From the cell containing the given text, extract its center point as [x, y] coordinate. 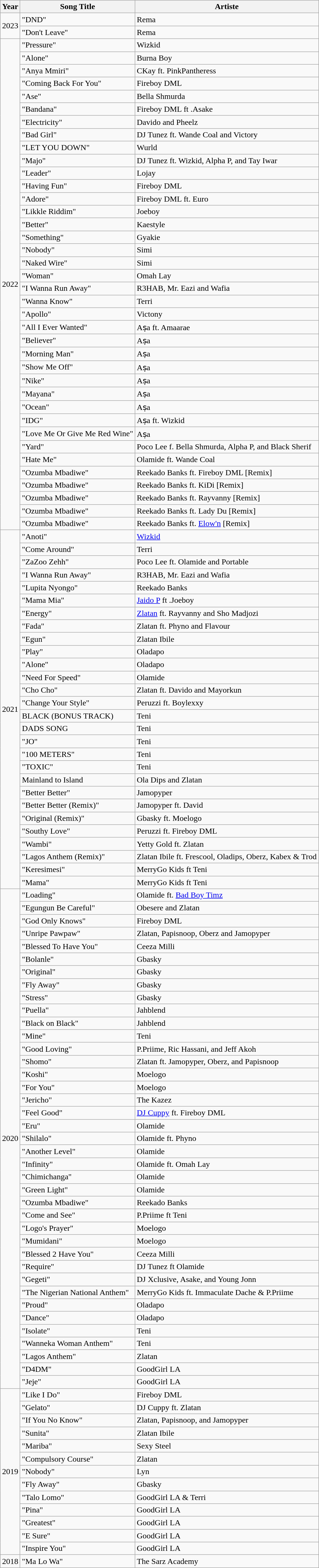
"Infinity" [77, 1164]
"Egungun Be Careful" [77, 908]
P.Priime ft Teni [227, 1215]
2022 [10, 284]
"Lagos Anthem (Remix)" [77, 857]
Zlatan, Papisnoop, Oberz and Jamopyper [227, 934]
"Chimichanga" [77, 1177]
Reekado Banks ft. Elow'n [Remix] [227, 524]
"Cho Cho" [77, 690]
BLACK (BONUS TRACK) [77, 716]
"Majo" [77, 161]
"Morning Man" [77, 354]
"Unripe Pawpaw" [77, 934]
Joeboy [227, 212]
"Compulsory Course" [77, 1459]
"Apollo" [77, 314]
"Anya Mmiri" [77, 71]
"Hate Me" [77, 459]
2023 [10, 26]
"Change Your Style" [77, 703]
2020 [10, 1139]
"Nike" [77, 381]
"Something" [77, 237]
"Mama" [77, 882]
Victony [227, 314]
"Jericho" [77, 1100]
The Sarz Academy [227, 1561]
Song Title [77, 7]
"For You" [77, 1087]
"Bad Girl" [77, 135]
"Anoti" [77, 536]
Reekado Banks ft. KiDi [Remix] [227, 485]
"Play" [77, 652]
"Don't Leave" [77, 32]
Zlatan, Papisnoop, and Jamopyper [227, 1420]
MerryGo Kids ft. Immaculate Dache & P.Priime [227, 1292]
2019 [10, 1471]
Gbasky ft. Moelogo [227, 818]
Aṣa ft. Wizkid [227, 420]
"Need For Speed" [77, 677]
"Dance" [77, 1318]
"Shomo" [77, 1061]
The Kazez [227, 1100]
Olamide ft. Bad Boy Timz [227, 895]
Fireboy DML ft .Asake [227, 109]
"Black on Black" [77, 1023]
"Likkle Riddim" [77, 212]
Zlatan ft. Jamopyper, Oberz, and Papisnoop [227, 1061]
"Better Better" [77, 793]
GoodGirl LA & Terri [227, 1497]
Zlatan ft. Davido and Mayorkun [227, 690]
Reekado Banks ft. Rayvanny [Remix] [227, 498]
"Come Around" [77, 549]
Poco Lee ft. Olamide and Portable [227, 562]
"JO" [77, 741]
DJ Tunez ft. Wizkid, Alpha P, and Tay Iwar [227, 161]
"Gelato" [77, 1407]
"Energy" [77, 613]
"Lagos Anthem" [77, 1356]
"Feel Good" [77, 1113]
"Shilalo" [77, 1139]
"Come and See" [77, 1215]
"If You No Know" [77, 1420]
"DND" [77, 20]
Sexy Steel [227, 1446]
Lojay [227, 173]
"Greatest" [77, 1523]
"100 METERS" [77, 754]
Reekado Banks ft. Fireboy DML [Remix] [227, 472]
P.Priime, Ric Hassani, and Jeff Akoh [227, 1049]
"D4DM" [77, 1369]
"Blessed To Have You" [77, 946]
"Eru" [77, 1126]
"Ase" [77, 96]
"Jeje" [77, 1382]
"Wanna Know" [77, 301]
"Better Better (Remix)" [77, 805]
"Yard" [77, 447]
"Koshi" [77, 1074]
"Mama Mia" [77, 600]
"Gegeti" [77, 1279]
"Believer" [77, 341]
"Adore" [77, 199]
Olamide ft. Wande Coal [227, 459]
"Talo Lomo" [77, 1497]
"God Only Knows" [77, 921]
"Pressure" [77, 45]
Jamopyper ft. David [227, 805]
"Mine" [77, 1036]
"Green Light" [77, 1190]
"Ma Lo Wa" [77, 1561]
"Leader" [77, 173]
"Southy Love" [77, 831]
"Better" [77, 224]
"Original (Remix)" [77, 818]
"Blessed 2 Have You" [77, 1254]
"Show Me Off" [77, 367]
"Woman" [77, 276]
DJ Tunez ft. Wande Coal and Victory [227, 135]
Zlatan ft. Phyno and Flavour [227, 626]
DJ Cuppy ft. Fireboy DML [227, 1113]
2021 [10, 709]
"Wanneka Woman Anthem" [77, 1344]
"LET YOU DOWN" [77, 147]
"Lupita Nyongo" [77, 588]
"Mumidani" [77, 1241]
Wurld [227, 147]
"Wambi" [77, 844]
Obesere and Zlatan [227, 908]
"Another Level" [77, 1151]
Aṣa ft. Amaarae [227, 327]
2018 [10, 1561]
Jamopyper [227, 793]
Poco Lee f. Bella Shmurda, Alpha P, and Black Sherif [227, 447]
"Stress" [77, 998]
"Good Loving" [77, 1049]
Kaestyle [227, 224]
"Fada" [77, 626]
"Loading" [77, 895]
Burna Boy [227, 58]
Olamide ft. Phyno [227, 1139]
Peruzzi ft. Boylexxy [227, 703]
"Ocean" [77, 407]
Zlatan Ibile ft. Frescool, Oladips, Oberz, Kabex & Trod [227, 857]
"Bolanle" [77, 959]
"Logo's Prayer" [77, 1228]
"E Sure" [77, 1536]
"Sunita" [77, 1433]
Davido and Pheelz [227, 122]
"Like I Do" [77, 1395]
"Coming Back For You" [77, 83]
DJ Cuppy ft. Zlatan [227, 1407]
"IDG" [77, 420]
"Mariba" [77, 1446]
Lyn [227, 1471]
"Isolate" [77, 1331]
"Mayana" [77, 394]
Artiste [227, 7]
"Puella" [77, 1010]
Ola Dips and Zlatan [227, 780]
"Require" [77, 1266]
Gyakie [227, 237]
"Keresimesi" [77, 869]
Yetty Gold ft. Zlatan [227, 844]
"The Nigerian National Anthem" [77, 1292]
CKay ft. PinkPantheress [227, 71]
Zlatan ft. Rayvanny and Sho Madjozi [227, 613]
"TOXIC" [77, 767]
"Pina" [77, 1510]
DJ Xclusive, Asake, and Young Jonn [227, 1279]
DADS SONG [77, 729]
Bella Shmurda [227, 96]
"Love Me Or Give Me Red Wine" [77, 434]
"Naked Wire" [77, 263]
"All I Ever Wanted" [77, 327]
"Inspire You" [77, 1548]
Olamide ft. Omah Lay [227, 1164]
"Egun" [77, 639]
DJ Tunez ft Olamide [227, 1266]
"Bandana" [77, 109]
"Original" [77, 972]
"ZaZoo Zehh" [77, 562]
Jaido P ft .Joeboy [227, 600]
"Electricity" [77, 122]
Peruzzi ft. Fireboy DML [227, 831]
Year [10, 7]
"Having Fun" [77, 186]
Omah Lay [227, 276]
"Proud" [77, 1305]
Reekado Banks ft. Lady Du [Remix] [227, 511]
Fireboy DML ft. Euro [227, 199]
Mainland to Island [77, 780]
